Scan for the cell matching the given text and deliver its [X, Y] coordinate at center. 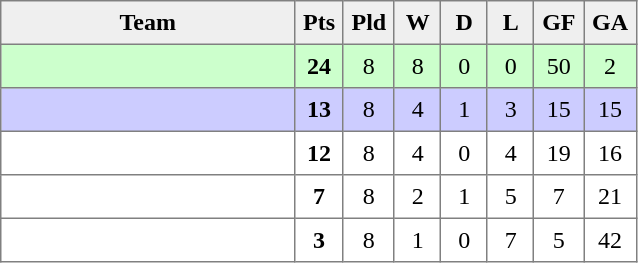
GF [559, 23]
16 [610, 153]
21 [610, 197]
12 [319, 153]
L [510, 23]
24 [319, 66]
50 [559, 66]
D [464, 23]
42 [610, 240]
GA [610, 23]
Pld [368, 23]
Pts [319, 23]
W [417, 23]
Team [148, 23]
19 [559, 153]
13 [319, 110]
